Search for the cell housing the specified text and yield its [X, Y] center coordinate. 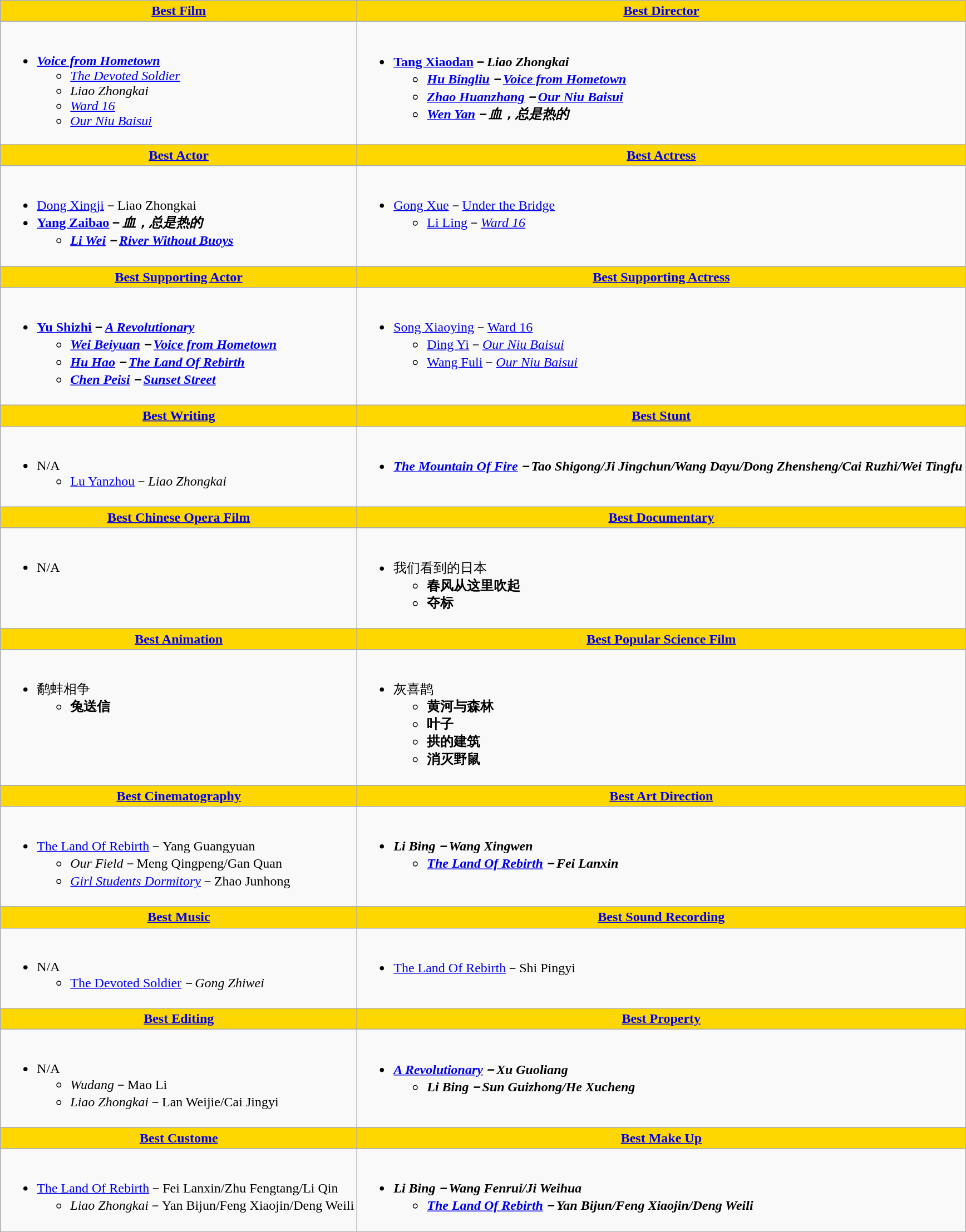
The Mountain Of Fire－Tao Shigong/Ji Jingchun/Wang Dayu/Dong Zhensheng/Cai Ruzhi/Wei Tingfu [661, 467]
Best Supporting Actor [179, 276]
灰喜鹊黄河与森林叶子拱的建筑消灭野鼠 [661, 718]
The Land Of Rebirth－Fei Lanxin/Zhu Fengtang/Li QinLiao Zhongkai－Yan Bijun/Feng Xiaojin/Deng Weili [179, 1190]
Best Animation [179, 639]
Best Supporting Actress [661, 276]
Best Property [661, 1019]
Best Sound Recording [661, 917]
Best Make Up [661, 1138]
鹬蚌相争兔送信 [179, 718]
Song Xiaoying－Ward 16Ding Yi－Our Niu BaisuiWang Fuli－Our Niu Baisui [661, 347]
Best Custome [179, 1138]
Best Popular Science Film [661, 639]
Best Actor [179, 155]
Best Director [661, 11]
Best Chinese Opera Film [179, 517]
N/A [179, 578]
Best Editing [179, 1019]
Best Documentary [661, 517]
Voice from HometownThe Devoted SoldierLiao ZhongkaiWard 16Our Niu Baisui [179, 83]
Best Film [179, 11]
Best Writing [179, 416]
我们看到的日本春风从这里吹起夺标 [661, 578]
Best Cinematography [179, 796]
Li Bing－Wang Fenrui/Ji WeihuaThe Land Of Rebirth－Yan Bijun/Feng Xiaojin/Deng Weili [661, 1190]
A Revolutionary－Xu GuoliangLi Bing－Sun Guizhong/He Xucheng [661, 1078]
Li Bing－Wang XingwenThe Land Of Rebirth－Fei Lanxin [661, 857]
Best Stunt [661, 416]
N/AThe Devoted Soldier－Gong Zhiwei [179, 968]
Best Music [179, 917]
The Land Of Rebirth－Shi Pingyi [661, 968]
Tang Xiaodan－Liao ZhongkaiHu Bingliu－Voice from HometownZhao Huanzhang－Our Niu BaisuiWen Yan－血，总是热的 [661, 83]
N/AWudang－Mao LiLiao Zhongkai－Lan Weijie/Cai Jingyi [179, 1078]
Best Art Direction [661, 796]
N/ALu Yanzhou－Liao Zhongkai [179, 467]
Dong Xingji－Liao ZhongkaiYang Zaibao－血，总是热的Li Wei－River Without Buoys [179, 216]
Yu Shizhi－A RevolutionaryWei Beiyuan－Voice from HometownHu Hao－The Land Of RebirthChen Peisi－Sunset Street [179, 347]
Best Actress [661, 155]
Gong Xue－Under the BridgeLi Ling－Ward 16 [661, 216]
The Land Of Rebirth－Yang GuangyuanOur Field－Meng Qingpeng/Gan QuanGirl Students Dormitory－Zhao Junhong [179, 857]
